Locate the cell with the specified text and output its [x, y] center coordinate. 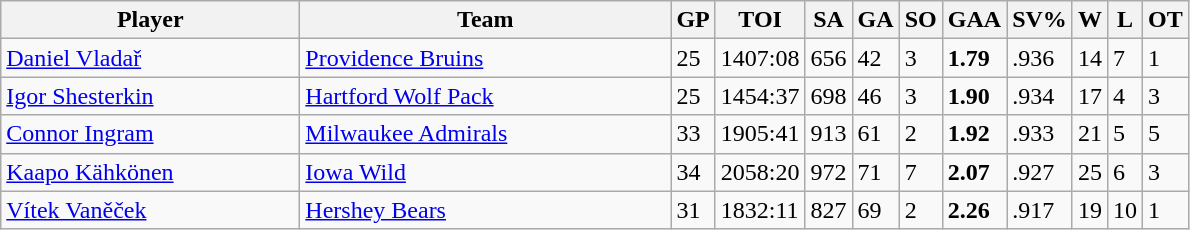
SA [828, 20]
Milwaukee Admirals [486, 134]
1407:08 [760, 58]
69 [876, 210]
Vítek Vaněček [150, 210]
SV% [1040, 20]
698 [828, 96]
Player [150, 20]
656 [828, 58]
GA [876, 20]
42 [876, 58]
.927 [1040, 172]
14 [1090, 58]
Daniel Vladař [150, 58]
2058:20 [760, 172]
Hartford Wolf Pack [486, 96]
TOI [760, 20]
GAA [974, 20]
Connor Ingram [150, 134]
OT [1165, 20]
Kaapo Kähkönen [150, 172]
Igor Shesterkin [150, 96]
2.26 [974, 210]
61 [876, 134]
6 [1124, 172]
34 [693, 172]
L [1124, 20]
19 [1090, 210]
Hershey Bears [486, 210]
71 [876, 172]
10 [1124, 210]
.936 [1040, 58]
4 [1124, 96]
1454:37 [760, 96]
.917 [1040, 210]
1.92 [974, 134]
Team [486, 20]
SO [920, 20]
31 [693, 210]
46 [876, 96]
33 [693, 134]
827 [828, 210]
GP [693, 20]
1.90 [974, 96]
21 [1090, 134]
17 [1090, 96]
1.79 [974, 58]
.933 [1040, 134]
1832:11 [760, 210]
1905:41 [760, 134]
972 [828, 172]
2.07 [974, 172]
Iowa Wild [486, 172]
Providence Bruins [486, 58]
.934 [1040, 96]
913 [828, 134]
W [1090, 20]
